From the cell containing the given text, extract its center point as (X, Y) coordinate. 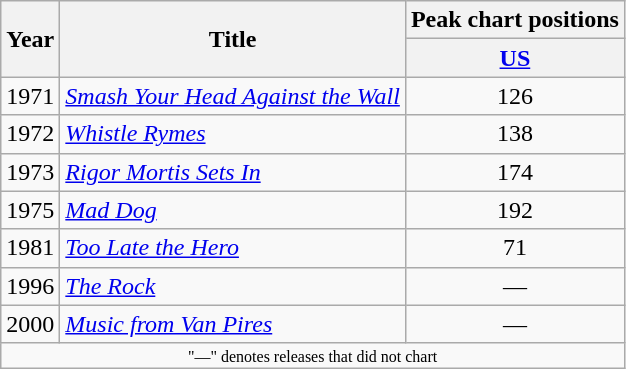
Whistle Rymes (233, 134)
1971 (30, 96)
192 (514, 210)
Smash Your Head Against the Wall (233, 96)
2000 (30, 324)
1981 (30, 248)
138 (514, 134)
Rigor Mortis Sets In (233, 172)
US (514, 58)
71 (514, 248)
126 (514, 96)
Peak chart positions (514, 20)
Too Late the Hero (233, 248)
1996 (30, 286)
Year (30, 39)
Title (233, 39)
1975 (30, 210)
1972 (30, 134)
Music from Van Pires (233, 324)
"—" denotes releases that did not chart (313, 355)
The Rock (233, 286)
Mad Dog (233, 210)
1973 (30, 172)
174 (514, 172)
